Scan for the cell matching the given text and deliver its [x, y] coordinate at center. 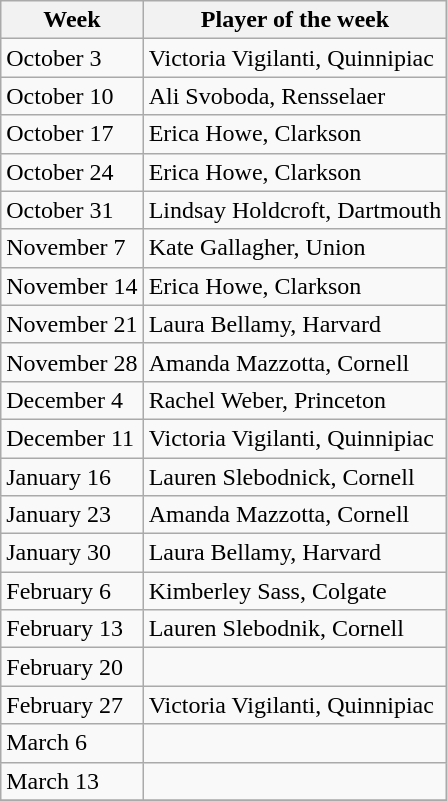
Lauren Slebodnick, Cornell [295, 477]
February 20 [72, 667]
October 31 [72, 210]
January 30 [72, 553]
Lauren Slebodnik, Cornell [295, 629]
November 14 [72, 286]
November 21 [72, 324]
February 6 [72, 591]
Rachel Weber, Princeton [295, 400]
January 16 [72, 477]
February 13 [72, 629]
December 4 [72, 400]
January 23 [72, 515]
November 7 [72, 248]
Player of the week [295, 20]
Kate Gallagher, Union [295, 248]
March 13 [72, 781]
October 24 [72, 172]
March 6 [72, 743]
Week [72, 20]
Lindsay Holdcroft, Dartmouth [295, 210]
October 17 [72, 134]
November 28 [72, 362]
Kimberley Sass, Colgate [295, 591]
December 11 [72, 438]
February 27 [72, 705]
October 3 [72, 58]
October 10 [72, 96]
Ali Svoboda, Rensselaer [295, 96]
